Locate the cell with the specified text and output its (X, Y) center coordinate. 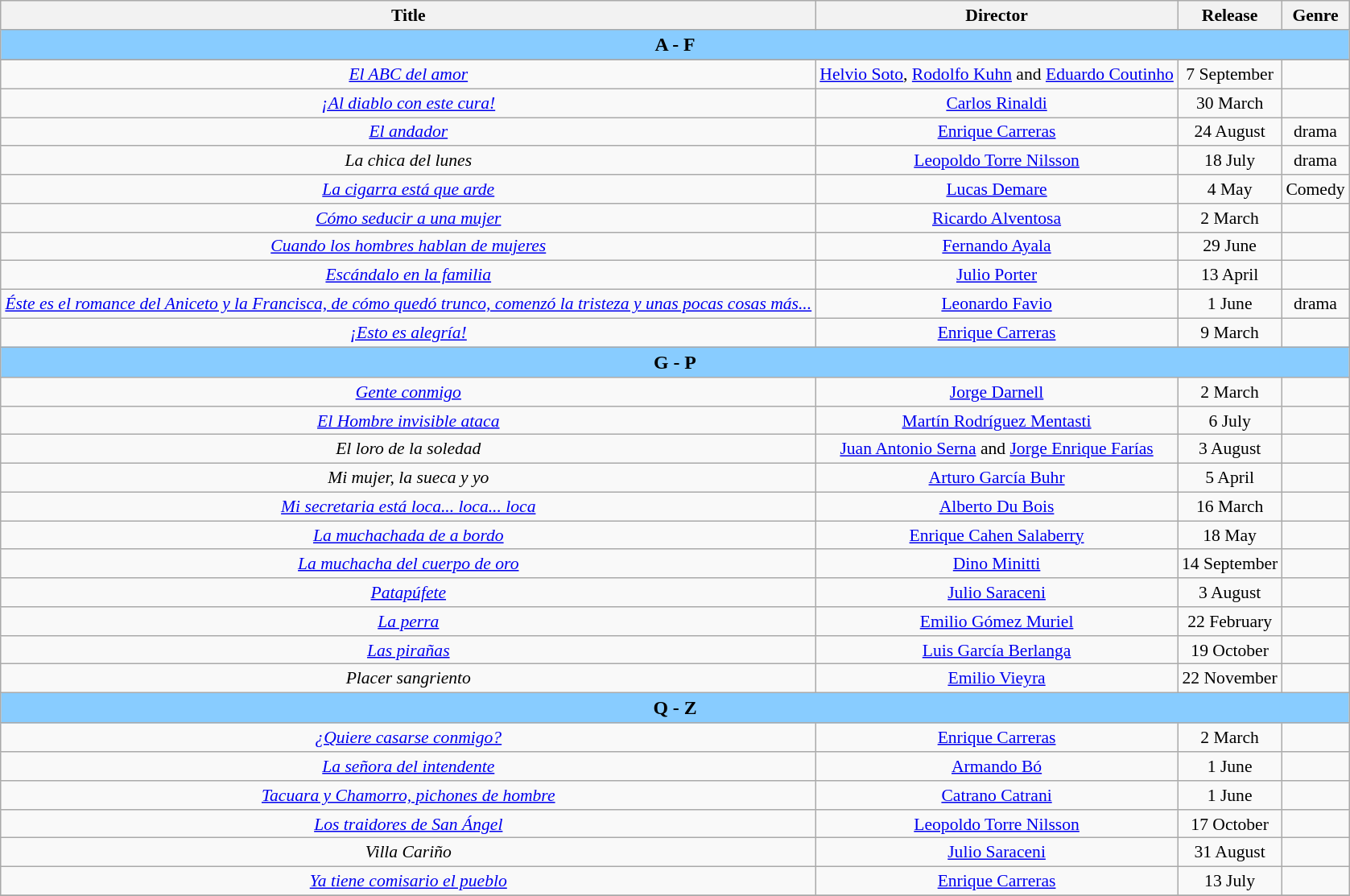
Enrique Cahen Salaberry (997, 535)
Éste es el romance del Aniceto y la Francisca, de cómo quedó trunco, comenzó la tristeza y unas pocas cosas más... (408, 304)
Lucas Demare (997, 189)
Armando Bó (997, 766)
13 April (1230, 275)
¡Al diablo con este cura! (408, 103)
Mi secretaria está loca... loca... loca (408, 506)
El loro de la soledad (408, 449)
Ricardo Alventosa (997, 218)
18 July (1230, 161)
Luis García Berlanga (997, 650)
Arturo García Buhr (997, 478)
Ya tiene comisario el pueblo (408, 882)
La muchachada de a bordo (408, 535)
4 May (1230, 189)
Genre (1315, 15)
Comedy (1315, 189)
29 June (1230, 246)
¡Esto es alegría! (408, 332)
24 August (1230, 132)
Mi mujer, la sueca y yo (408, 478)
Gente conmigo (408, 392)
La muchacha del cuerpo de oro (408, 564)
La perra (408, 621)
Fernando Ayala (997, 246)
Helvio Soto, Rodolfo Kuhn and Eduardo Coutinho (997, 75)
La cigarra está que arde (408, 189)
Juan Antonio Serna and Jorge Enrique Farías (997, 449)
El Hombre invisible ataca (408, 421)
Emilio Gómez Muriel (997, 621)
Leonardo Favio (997, 304)
Cómo seducir a una mujer (408, 218)
Dino Minitti (997, 564)
30 March (1230, 103)
Jorge Darnell (997, 392)
9 March (1230, 332)
18 May (1230, 535)
Villa Cariño (408, 853)
Julio Porter (997, 275)
A - F (675, 45)
La señora del intendente (408, 766)
7 September (1230, 75)
Patapúfete (408, 593)
Emilio Vieyra (997, 679)
31 August (1230, 853)
22 February (1230, 621)
Martín Rodríguez Mentasti (997, 421)
Release (1230, 15)
Cuando los hombres hablan de mujeres (408, 246)
Q - Z (675, 708)
La chica del lunes (408, 161)
17 October (1230, 824)
6 July (1230, 421)
Los traidores de San Ángel (408, 824)
Director (997, 15)
22 November (1230, 679)
El andador (408, 132)
G - P (675, 362)
El ABC del amor (408, 75)
Tacuara y Chamorro, pichones de hombre (408, 795)
19 October (1230, 650)
Title (408, 15)
5 April (1230, 478)
16 March (1230, 506)
Carlos Rinaldi (997, 103)
Escándalo en la familia (408, 275)
Catrano Catrani (997, 795)
Alberto Du Bois (997, 506)
Las pirañas (408, 650)
14 September (1230, 564)
13 July (1230, 882)
Placer sangriento (408, 679)
¿Quiere casarse conmigo? (408, 738)
